Capture the cell that displays the provided text and extract its [x, y] central coordinate. 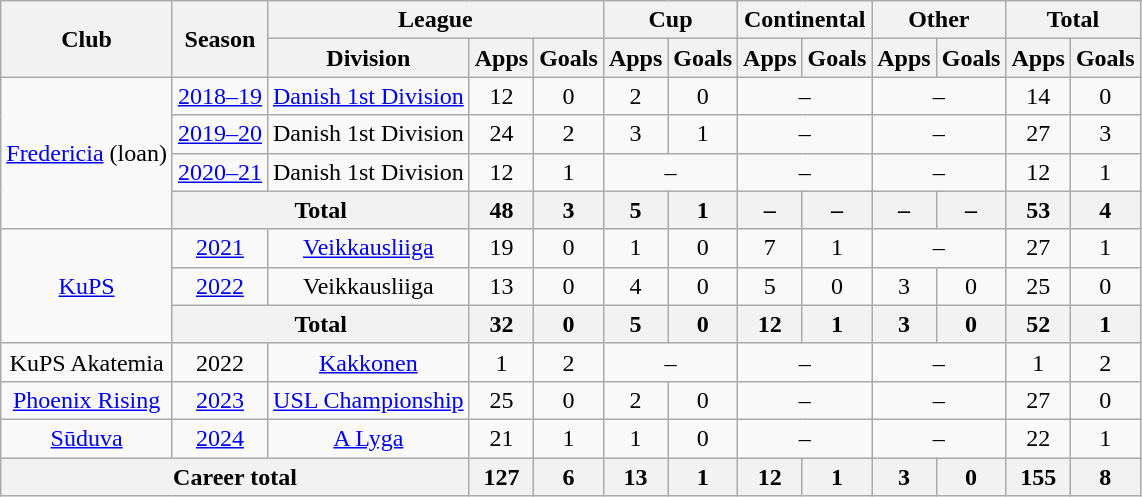
2018–19 [220, 96]
USL Championship [368, 400]
Fredericia (loan) [87, 153]
7 [770, 248]
19 [501, 248]
2020–21 [220, 172]
Kakkonen [368, 362]
KuPS Akatemia [87, 362]
Club [87, 39]
2019–20 [220, 134]
Season [220, 39]
KuPS [87, 286]
8 [1105, 477]
6 [569, 477]
127 [501, 477]
14 [1038, 96]
Cup [670, 20]
21 [501, 438]
22 [1038, 438]
Other [939, 20]
Continental [805, 20]
A Lyga [368, 438]
52 [1038, 324]
53 [1038, 210]
2023 [220, 400]
2021 [220, 248]
Phoenix Rising [87, 400]
48 [501, 210]
Division [368, 58]
League [435, 20]
155 [1038, 477]
Sūduva [87, 438]
2024 [220, 438]
24 [501, 134]
32 [501, 324]
Career total [235, 477]
